Scan for the cell matching the given text and deliver its (x, y) coordinate at center. 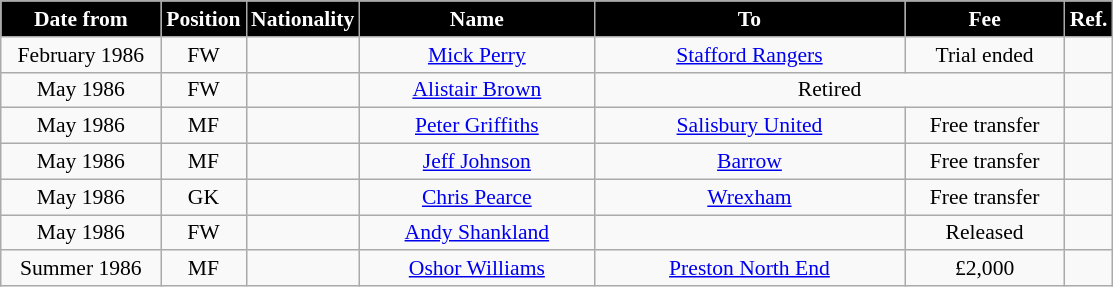
Summer 1986 (81, 269)
Released (985, 233)
Position (204, 19)
Date from (81, 19)
Barrow (749, 162)
Nationality (302, 19)
Peter Griffiths (476, 126)
£2,000 (985, 269)
Fee (985, 19)
Oshor Williams (476, 269)
Ref. (1089, 19)
Alistair Brown (476, 90)
Stafford Rangers (749, 55)
Andy Shankland (476, 233)
Name (476, 19)
Preston North End (749, 269)
Retired (829, 90)
To (749, 19)
Jeff Johnson (476, 162)
Wrexham (749, 197)
Mick Perry (476, 55)
February 1986 (81, 55)
GK (204, 197)
Salisbury United (749, 126)
Chris Pearce (476, 197)
Trial ended (985, 55)
